Detect which cell encompasses the target text, then output its (x, y) center coordinate. 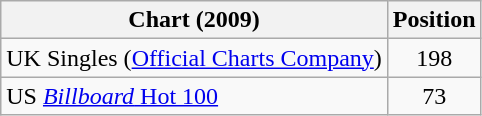
UK Singles (Official Charts Company) (194, 58)
198 (434, 58)
Chart (2009) (194, 20)
73 (434, 96)
Position (434, 20)
US Billboard Hot 100 (194, 96)
